Determine the (x, y) coordinate at the center of the cell enclosing the given text.  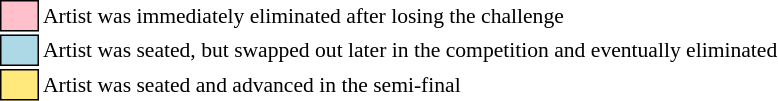
Artist was immediately eliminated after losing the challenge (410, 16)
Artist was seated and advanced in the semi-final (410, 85)
Artist was seated, but swapped out later in the competition and eventually eliminated (410, 50)
